Provide the (x, y) coordinate of the cell's center where the given text is located.  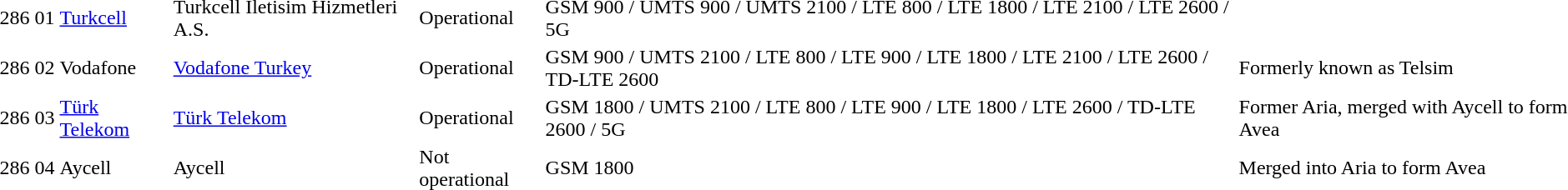
Vodafone Turkey (294, 68)
02 (45, 68)
03 (45, 118)
Vodafone (113, 68)
GSM 1800 / UMTS 2100 / LTE 800 / LTE 900 / LTE 1800 / LTE 2600 / TD-LTE 2600 / 5G (890, 118)
GSM 900 / UMTS 2100 / LTE 800 / LTE 900 / LTE 1800 / LTE 2100 / LTE 2600 / TD-LTE 2600 (890, 68)
